Scan for the cell matching the given text and deliver its [X, Y] coordinate at center. 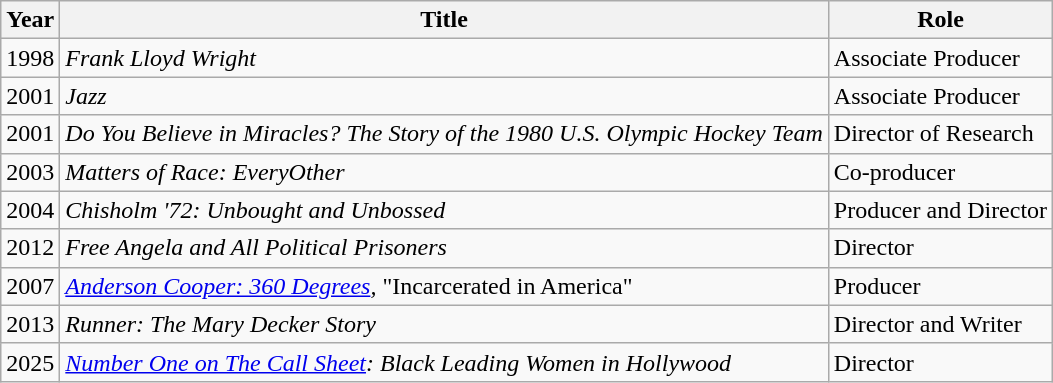
Producer [940, 286]
Jazz [444, 96]
1998 [30, 58]
Title [444, 20]
2003 [30, 172]
Number One on The Call Sheet: Black Leading Women in Hollywood [444, 362]
2004 [30, 210]
Director of Research [940, 134]
2012 [30, 248]
Year [30, 20]
Frank Lloyd Wright [444, 58]
Do You Believe in Miracles? The Story of the 1980 U.S. Olympic Hockey Team [444, 134]
2013 [30, 324]
Producer and Director [940, 210]
Matters of Race: EveryOther [444, 172]
Co-producer [940, 172]
Runner: The Mary Decker Story [444, 324]
Free Angela and All Political Prisoners [444, 248]
Role [940, 20]
2025 [30, 362]
Director and Writer [940, 324]
2007 [30, 286]
Chisholm '72: Unbought and Unbossed [444, 210]
Anderson Cooper: 360 Degrees, "Incarcerated in America" [444, 286]
